Extract the [X, Y] coordinate from the center of the cell holding the provided text.  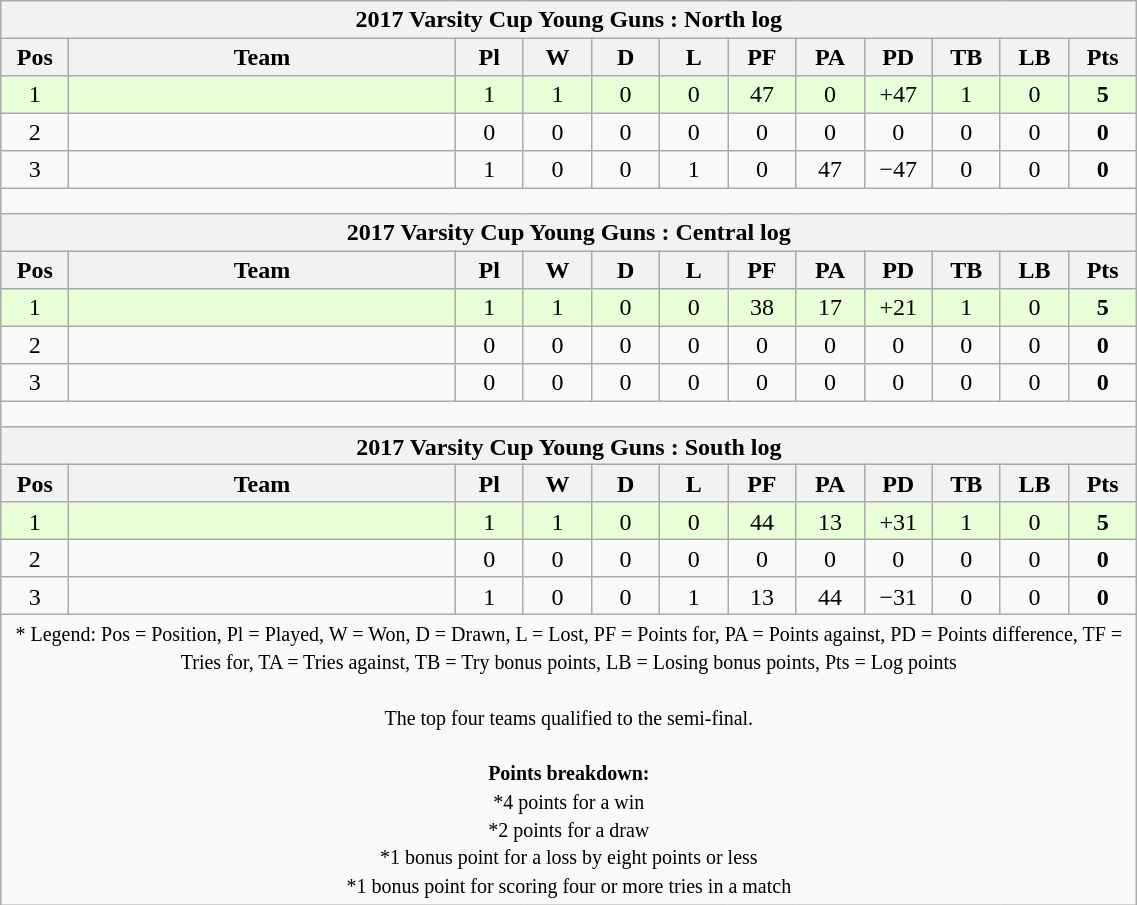
+21 [898, 308]
−31 [898, 596]
2017 Varsity Cup Young Guns : Central log [569, 232]
2017 Varsity Cup Young Guns : North log [569, 20]
+47 [898, 94]
2017 Varsity Cup Young Guns : South log [569, 446]
−47 [898, 170]
38 [762, 308]
+31 [898, 520]
17 [830, 308]
